Identify which cell holds the provided text, then report its (x, y) central coordinate. 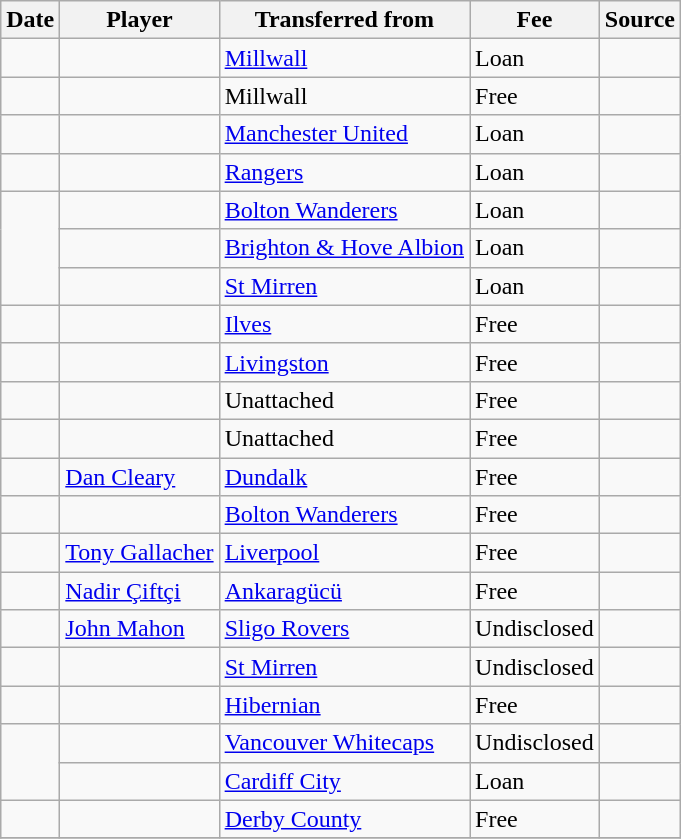
Brighton & Hove Albion (344, 248)
Hibernian (344, 705)
Tony Gallacher (140, 553)
Derby County (344, 819)
Dundalk (344, 477)
Manchester United (344, 134)
Cardiff City (344, 781)
Fee (535, 20)
Vancouver Whitecaps (344, 743)
Sligo Rovers (344, 629)
Transferred from (344, 20)
Dan Cleary (140, 477)
Player (140, 20)
Source (640, 20)
Ilves (344, 324)
Nadir Çiftçi (140, 591)
Liverpool (344, 553)
Ankaragücü (344, 591)
Date (30, 20)
John Mahon (140, 629)
Rangers (344, 172)
Livingston (344, 362)
